Extract the (X, Y) coordinate from the center of the cell holding the provided text.  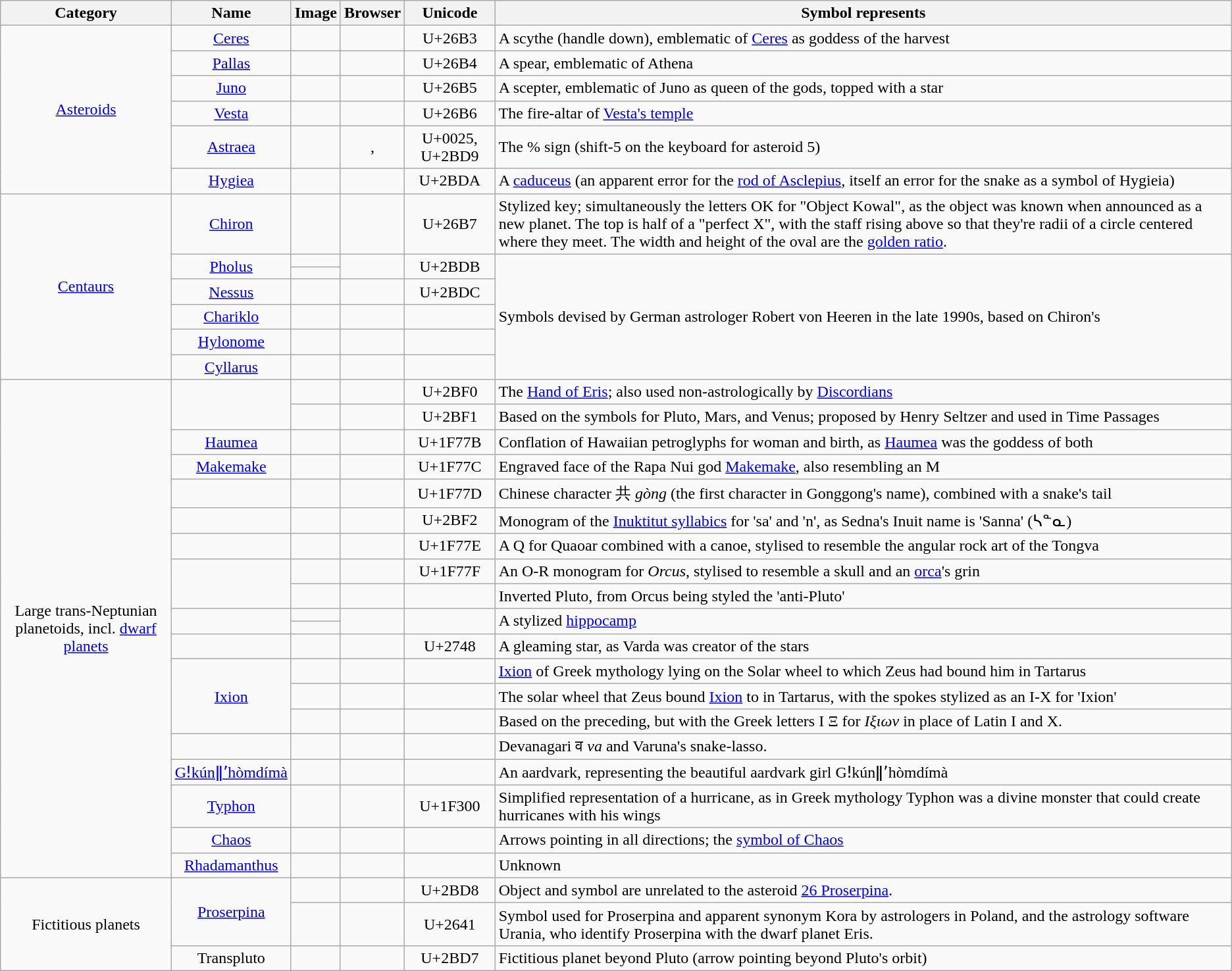
Object and symbol are unrelated to the asteroid 26 Proserpina. (863, 890)
Transpluto (231, 958)
U+1F77D (450, 493)
Pallas (231, 63)
Unknown (863, 865)
Name (231, 13)
U+2748 (450, 646)
Hylonome (231, 341)
Ceres (231, 38)
Fictitious planet beyond Pluto (arrow pointing beyond Pluto's orbit) (863, 958)
Proserpina (231, 912)
U+0025, U+2BD9 (450, 147)
A spear, emblematic of Athena (863, 63)
U+1F300 (450, 807)
A scepter, emblematic of Juno as queen of the gods, topped with a star (863, 88)
A gleaming star, as Varda was creator of the stars (863, 646)
U+2BF1 (450, 417)
A caduceus (an apparent error for the rod of Asclepius, itself an error for the snake as a symbol of Hygieia) (863, 181)
U+26B7 (450, 224)
The Hand of Eris; also used non-astrologically by Discordians (863, 392)
Large trans-Neptunian planetoids, incl. dwarf planets (86, 629)
U+1F77E (450, 546)
Devanagari व va and Varuna's snake-lasso. (863, 746)
U+2BD7 (450, 958)
Engraved face of the Rapa Nui god Makemake, also resembling an M (863, 467)
U+2641 (450, 924)
Hygiea (231, 181)
A scythe (handle down), emblematic of Ceres as goddess of the harvest (863, 38)
Symbol represents (863, 13)
Category (86, 13)
Rhadamanthus (231, 865)
Chaos (231, 840)
U+1F77B (450, 442)
Based on the symbols for Pluto, Mars, and Venus; proposed by Henry Seltzer and used in Time Passages (863, 417)
A stylized hippocamp (863, 621)
Conflation of Hawaiian petroglyphs for woman and birth, as Haumea was the goddess of both (863, 442)
Asteroids (86, 109)
Chinese character 共 gòng (the first character in Gonggong's name), combined with a snake's tail (863, 493)
Monogram of the Inuktitut syllabics for 'sa' and 'n', as Sedna's Inuit name is 'Sanna' (ᓴᓐᓇ) (863, 520)
U+2BDB (450, 266)
U+2BDA (450, 181)
, (372, 147)
Symbols devised by German astrologer Robert von Heeren in the late 1990s, based on Chiron's (863, 316)
U+26B3 (450, 38)
Inverted Pluto, from Orcus being styled the 'anti-Pluto' (863, 596)
An aardvark, representing the beautiful aardvark girl Gǃkúnǁʼhòmdímà (863, 772)
Based on the preceding, but with the Greek letters Ι Ξ for Ιξιων in place of Latin I and X. (863, 721)
U+2BF0 (450, 392)
Juno (231, 88)
Haumea (231, 442)
U+2BDC (450, 291)
Astraea (231, 147)
An O-R monogram for Orcus, stylised to resemble a skull and an orca's grin (863, 571)
Cyllarus (231, 366)
Arrows pointing in all directions; the symbol of Chaos (863, 840)
Chiron (231, 224)
U+1F77C (450, 467)
U+2BD8 (450, 890)
U+1F77F (450, 571)
Nessus (231, 291)
The solar wheel that Zeus bound Ixion to in Tartarus, with the spokes stylized as an I-X for 'Ixion' (863, 696)
Pholus (231, 266)
U+26B4 (450, 63)
Unicode (450, 13)
Fictitious planets (86, 924)
U+26B6 (450, 113)
The % sign (shift-5 on the keyboard for asteroid 5) (863, 147)
Chariklo (231, 316)
Browser (372, 13)
Ixion (231, 696)
Image (316, 13)
Gǃkúnǁʼhòmdímà (231, 772)
Centaurs (86, 286)
Simplified representation of a hurricane, as in Greek mythology Typhon was a divine monster that could create hurricanes with his wings (863, 807)
Vesta (231, 113)
Makemake (231, 467)
U+2BF2 (450, 520)
A Q for Quaoar combined with a canoe, stylised to resemble the angular rock art of the Tongva (863, 546)
The fire-altar of Vesta's temple (863, 113)
U+26B5 (450, 88)
Ixion of Greek mythology lying on the Solar wheel to which Zeus had bound him in Tartarus (863, 671)
Typhon (231, 807)
